From the cell containing the given text, extract its center point as (X, Y) coordinate. 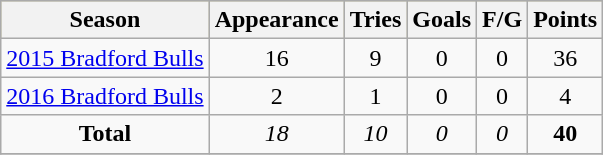
40 (566, 134)
F/G (502, 20)
Total (105, 134)
Goals (442, 20)
Season (105, 20)
9 (376, 58)
2015 Bradford Bulls (105, 58)
10 (376, 134)
4 (566, 96)
2 (276, 96)
Tries (376, 20)
16 (276, 58)
Points (566, 20)
1 (376, 96)
Appearance (276, 20)
2016 Bradford Bulls (105, 96)
18 (276, 134)
36 (566, 58)
